Output the (x, y) coordinate of the center of the cell containing the given text.  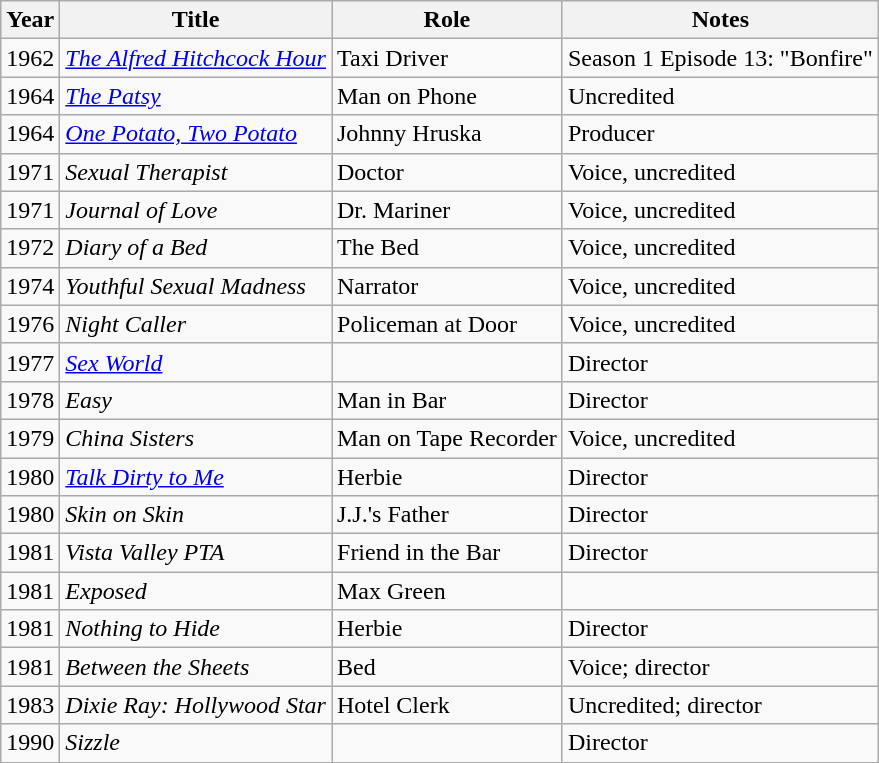
Year (30, 20)
Youthful Sexual Madness (196, 286)
China Sisters (196, 438)
1979 (30, 438)
Skin on Skin (196, 515)
1978 (30, 400)
Producer (720, 134)
Journal of Love (196, 210)
Sex World (196, 362)
Dixie Ray: Hollywood Star (196, 705)
The Patsy (196, 96)
Man in Bar (448, 400)
1990 (30, 743)
Uncredited (720, 96)
Notes (720, 20)
Sizzle (196, 743)
Season 1 Episode 13: "Bonfire" (720, 58)
Diary of a Bed (196, 248)
Taxi Driver (448, 58)
Doctor (448, 172)
Hotel Clerk (448, 705)
Man on Phone (448, 96)
Sexual Therapist (196, 172)
Friend in the Bar (448, 553)
J.J.'s Father (448, 515)
1962 (30, 58)
Policeman at Door (448, 324)
Max Green (448, 591)
Talk Dirty to Me (196, 477)
Uncredited; director (720, 705)
Easy (196, 400)
1983 (30, 705)
One Potato, Two Potato (196, 134)
Role (448, 20)
Man on Tape Recorder (448, 438)
Bed (448, 667)
1974 (30, 286)
Vista Valley PTA (196, 553)
1972 (30, 248)
1977 (30, 362)
Night Caller (196, 324)
Nothing to Hide (196, 629)
Title (196, 20)
The Alfred Hitchcock Hour (196, 58)
Between the Sheets (196, 667)
The Bed (448, 248)
Johnny Hruska (448, 134)
Voice; director (720, 667)
Narrator (448, 286)
1976 (30, 324)
Dr. Mariner (448, 210)
Exposed (196, 591)
